Locate the cell with the specified text and output its (X, Y) center coordinate. 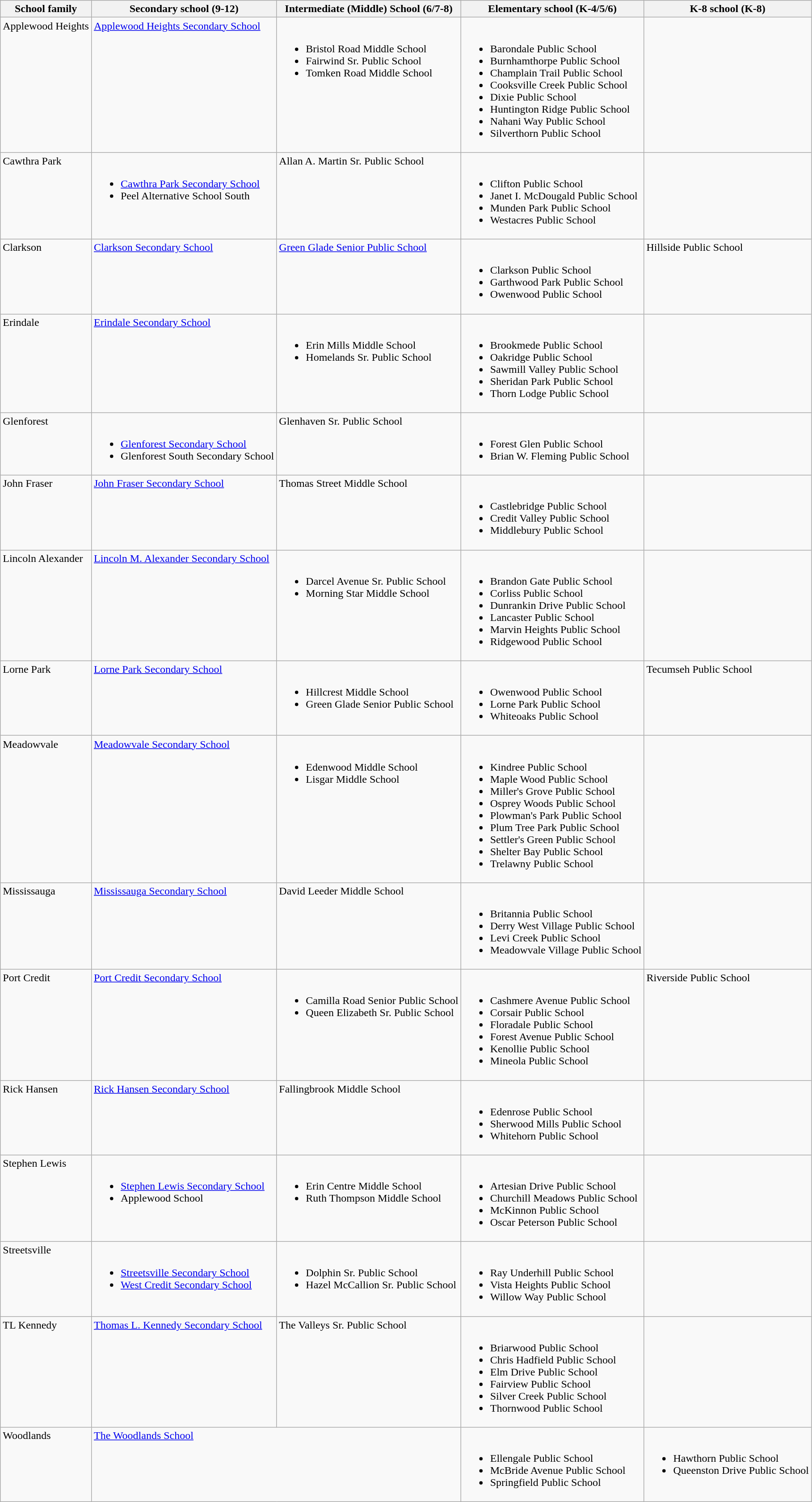
Thomas Street Middle School (369, 512)
Thomas L. Kennedy Secondary School (184, 1372)
Clifton Public SchoolJanet I. McDougald Public SchoolMunden Park Public SchoolWestacres Public School (552, 196)
Applewood Heights (46, 85)
The Valleys Sr. Public School (369, 1372)
Stephen Lewis Secondary SchoolApplewood School (184, 1198)
Bristol Road Middle SchoolFairwind Sr. Public SchoolTomken Road Middle School (369, 85)
Applewood Heights Secondary School (184, 85)
Stephen Lewis (46, 1198)
Britannia Public SchoolDerry West Village Public SchoolLevi Creek Public SchoolMeadowvale Village Public School (552, 926)
Meadowvale (46, 809)
Ellengale Public SchoolMcBride Avenue Public SchoolSpringfield Public School (552, 1464)
Erindale Secondary School (184, 363)
Elementary school (K-4/5/6) (552, 9)
Intermediate (Middle) School (6/7-8) (369, 9)
Lincoln M. Alexander Secondary School (184, 605)
Glenforest (46, 444)
Allan A. Martin Sr. Public School (369, 196)
Camilla Road Senior Public SchoolQueen Elizabeth Sr. Public School (369, 1025)
Mississauga (46, 926)
Briarwood Public SchoolChris Hadfield Public SchoolElm Drive Public SchoolFairview Public SchoolSilver Creek Public SchoolThornwood Public School (552, 1372)
Riverside Public School (728, 1025)
Hillside Public School (728, 276)
Fallingbrook Middle School (369, 1118)
Clarkson Public SchoolGarthwood Park Public SchoolOwenwood Public School (552, 276)
Port Credit (46, 1025)
Secondary school (9-12) (184, 9)
Lorne Park (46, 698)
Forest Glen Public SchoolBrian W. Fleming Public School (552, 444)
School family (46, 9)
Hillcrest Middle SchoolGreen Glade Senior Public School (369, 698)
Ray Underhill Public SchoolVista Heights Public SchoolWillow Way Public School (552, 1279)
Meadowvale Secondary School (184, 809)
Tecumseh Public School (728, 698)
Brookmede Public SchoolOakridge Public SchoolSawmill Valley Public SchoolSheridan Park Public SchoolThorn Lodge Public School (552, 363)
Streetsville (46, 1279)
David Leeder Middle School (369, 926)
Lorne Park Secondary School (184, 698)
The Woodlands School (276, 1464)
Cawthra Park (46, 196)
Castlebridge Public SchoolCredit Valley Public SchoolMiddlebury Public School (552, 512)
Woodlands (46, 1464)
Owenwood Public SchoolLorne Park Public SchoolWhiteoaks Public School (552, 698)
John Fraser Secondary School (184, 512)
Rick Hansen Secondary School (184, 1118)
Mississauga Secondary School (184, 926)
Lincoln Alexander (46, 605)
Clarkson Secondary School (184, 276)
Cashmere Avenue Public SchoolCorsair Public SchoolFloradale Public SchoolForest Avenue Public SchoolKenollie Public SchoolMineola Public School (552, 1025)
Erin Mills Middle SchoolHomelands Sr. Public School (369, 363)
Clarkson (46, 276)
Glenhaven Sr. Public School (369, 444)
Edenrose Public SchoolSherwood Mills Public SchoolWhitehorn Public School (552, 1118)
Dolphin Sr. Public SchoolHazel McCallion Sr. Public School (369, 1279)
Cawthra Park Secondary SchoolPeel Alternative School South (184, 196)
John Fraser (46, 512)
Hawthorn Public SchoolQueenston Drive Public School (728, 1464)
Port Credit Secondary School (184, 1025)
Erin Centre Middle SchoolRuth Thompson Middle School (369, 1198)
Artesian Drive Public SchoolChurchill Meadows Public SchoolMcKinnon Public SchoolOscar Peterson Public School (552, 1198)
Edenwood Middle SchoolLisgar Middle School (369, 809)
Darcel Avenue Sr. Public SchoolMorning Star Middle School (369, 605)
Erindale (46, 363)
K-8 school (K-8) (728, 9)
Rick Hansen (46, 1118)
Green Glade Senior Public School (369, 276)
Streetsville Secondary SchoolWest Credit Secondary School (184, 1279)
Glenforest Secondary SchoolGlenforest South Secondary School (184, 444)
TL Kennedy (46, 1372)
